For the text-containing cell, return its midpoint in (x, y) coordinate format. 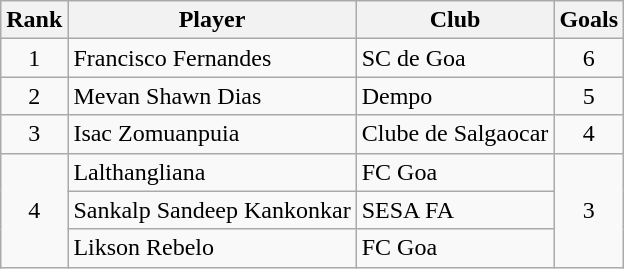
Sankalp Sandeep Kankonkar (212, 210)
SESA FA (455, 210)
Mevan Shawn Dias (212, 96)
SC de Goa (455, 58)
Lalthangliana (212, 172)
Dempo (455, 96)
2 (34, 96)
Goals (589, 20)
Player (212, 20)
Likson Rebelo (212, 248)
Rank (34, 20)
1 (34, 58)
Clube de Salgaocar (455, 134)
Francisco Fernandes (212, 58)
6 (589, 58)
5 (589, 96)
Club (455, 20)
Isac Zomuanpuia (212, 134)
